Identify which cell holds the provided text, then report its [X, Y] central coordinate. 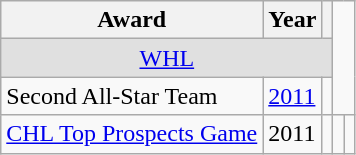
WHL [167, 58]
CHL Top Prospects Game [132, 134]
Year [292, 20]
Award [132, 20]
Second All-Star Team [132, 96]
